Locate the cell with the specified text and output its [X, Y] center coordinate. 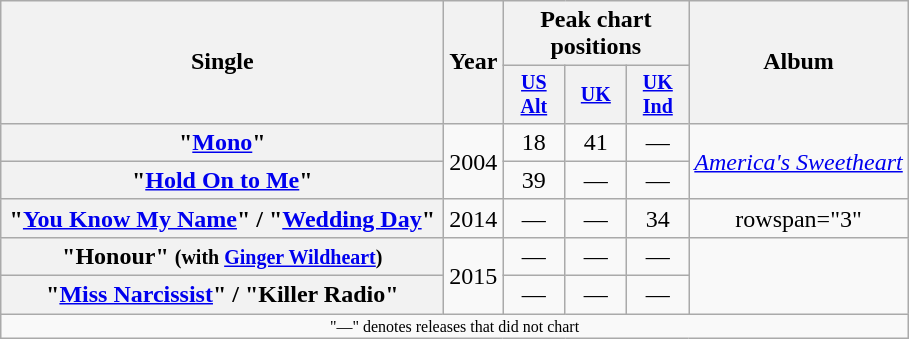
"Honour" (with Ginger Wildheart) [222, 256]
rowspan="3" [798, 218]
2014 [474, 218]
41 [596, 142]
UK [596, 94]
34 [658, 218]
Year [474, 62]
"Mono" [222, 142]
18 [534, 142]
USAlt [534, 94]
2004 [474, 161]
2015 [474, 275]
UKInd [658, 94]
Peak chartpositions [596, 34]
Album [798, 62]
Single [222, 62]
"You Know My Name" / "Wedding Day" [222, 218]
"Hold On to Me" [222, 180]
"—" denotes releases that did not chart [455, 326]
"Miss Narcissist" / "Killer Radio" [222, 295]
America's Sweetheart [798, 161]
39 [534, 180]
